Identify which cell holds the provided text, then report its [X, Y] central coordinate. 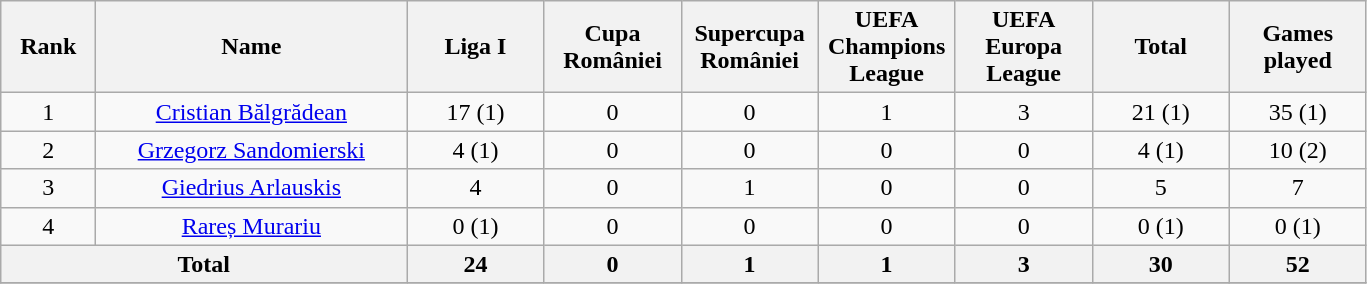
Games played [1298, 47]
Cupa României [612, 47]
Rareș Murariu [252, 226]
Supercupa României [750, 47]
5 [1160, 188]
10 (2) [1298, 150]
UEFA Champions League [886, 47]
UEFA Europa League [1024, 47]
30 [1160, 264]
2 [48, 150]
21 (1) [1160, 112]
Giedrius Arlauskis [252, 188]
Cristian Bălgrădean [252, 112]
52 [1298, 264]
35 (1) [1298, 112]
Name [252, 47]
Liga I [476, 47]
24 [476, 264]
7 [1298, 188]
Rank [48, 47]
Grzegorz Sandomierski [252, 150]
17 (1) [476, 112]
